Identify which cell holds the provided text, then report its (x, y) central coordinate. 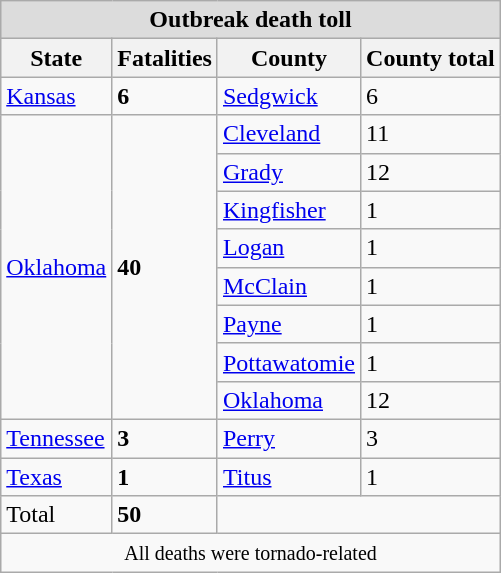
Kansas (56, 96)
Payne (288, 324)
Logan (288, 248)
Sedgwick (288, 96)
Pottawatomie (288, 362)
Fatalities (165, 58)
50 (165, 515)
Outbreak death toll (251, 20)
Tennessee (56, 438)
Grady (288, 172)
Texas (56, 477)
11 (431, 134)
Perry (288, 438)
40 (165, 267)
State (56, 58)
Kingfisher (288, 210)
McClain (288, 286)
County (288, 58)
County total (431, 58)
All deaths were tornado-related (251, 553)
Total (56, 515)
Titus (288, 477)
Cleveland (288, 134)
